Detect which cell encompasses the target text, then output its [X, Y] center coordinate. 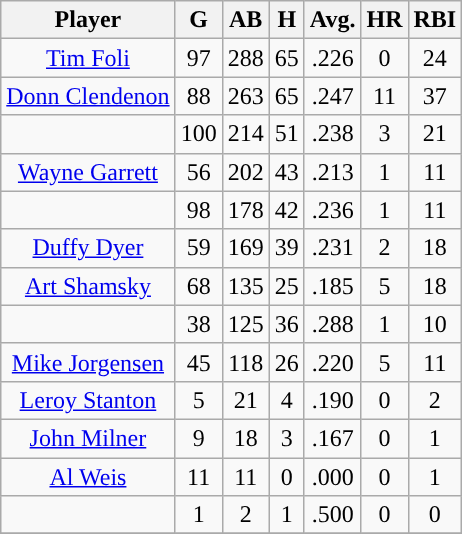
214 [246, 134]
Art Shamsky [88, 286]
.288 [332, 324]
.236 [332, 210]
.220 [332, 362]
125 [246, 324]
AB [246, 20]
.231 [332, 248]
.000 [332, 477]
.167 [332, 438]
263 [246, 96]
.185 [332, 286]
88 [198, 96]
Donn Clendenon [88, 96]
97 [198, 58]
.247 [332, 96]
288 [246, 58]
42 [286, 210]
51 [286, 134]
John Milner [88, 438]
37 [435, 96]
59 [198, 248]
Avg. [332, 20]
26 [286, 362]
24 [435, 58]
25 [286, 286]
45 [198, 362]
100 [198, 134]
HR [384, 20]
RBI [435, 20]
Leroy Stanton [88, 400]
H [286, 20]
56 [198, 172]
178 [246, 210]
43 [286, 172]
202 [246, 172]
Al Weis [88, 477]
39 [286, 248]
.500 [332, 515]
Tim Foli [88, 58]
G [198, 20]
9 [198, 438]
Wayne Garrett [88, 172]
36 [286, 324]
Mike Jorgensen [88, 362]
10 [435, 324]
.238 [332, 134]
.226 [332, 58]
68 [198, 286]
38 [198, 324]
4 [286, 400]
98 [198, 210]
118 [246, 362]
.213 [332, 172]
135 [246, 286]
Player [88, 20]
169 [246, 248]
.190 [332, 400]
Duffy Dyer [88, 248]
